Output the (X, Y) coordinate of the center of the cell containing the given text.  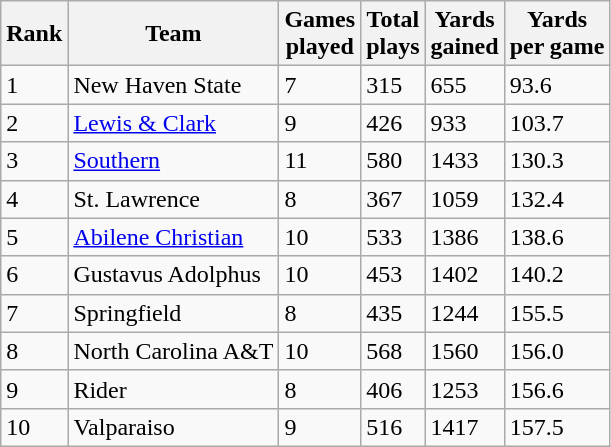
Yardsper game (557, 34)
1417 (464, 427)
Rank (34, 34)
93.6 (557, 85)
Team (174, 34)
103.7 (557, 123)
315 (393, 85)
435 (393, 313)
933 (464, 123)
2 (34, 123)
Springfield (174, 313)
568 (393, 351)
130.3 (557, 161)
Totalplays (393, 34)
New Haven State (174, 85)
140.2 (557, 275)
11 (320, 161)
Southern (174, 161)
426 (393, 123)
655 (464, 85)
1386 (464, 237)
North Carolina A&T (174, 351)
132.4 (557, 199)
3 (34, 161)
Valparaiso (174, 427)
406 (393, 389)
155.5 (557, 313)
1253 (464, 389)
Lewis & Clark (174, 123)
367 (393, 199)
1560 (464, 351)
453 (393, 275)
157.5 (557, 427)
1244 (464, 313)
533 (393, 237)
138.6 (557, 237)
580 (393, 161)
5 (34, 237)
Abilene Christian (174, 237)
156.0 (557, 351)
156.6 (557, 389)
6 (34, 275)
1 (34, 85)
Yardsgained (464, 34)
1402 (464, 275)
Rider (174, 389)
1433 (464, 161)
4 (34, 199)
St. Lawrence (174, 199)
516 (393, 427)
1059 (464, 199)
Gamesplayed (320, 34)
Gustavus Adolphus (174, 275)
